Find where the given text appears and provide that cell's center as [X, Y] coordinate. 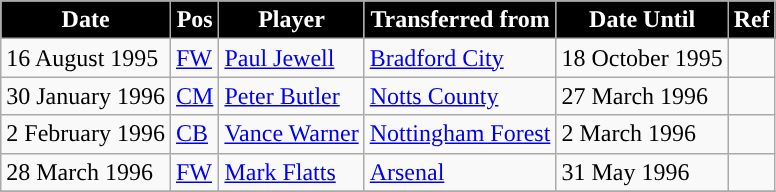
Arsenal [460, 172]
Ref [752, 20]
2 March 1996 [642, 134]
Paul Jewell [292, 58]
Vance Warner [292, 134]
Peter Butler [292, 96]
16 August 1995 [86, 58]
Date Until [642, 20]
30 January 1996 [86, 96]
2 February 1996 [86, 134]
28 March 1996 [86, 172]
Notts County [460, 96]
Date [86, 20]
Nottingham Forest [460, 134]
Player [292, 20]
Pos [194, 20]
Transferred from [460, 20]
18 October 1995 [642, 58]
CB [194, 134]
Mark Flatts [292, 172]
31 May 1996 [642, 172]
CM [194, 96]
Bradford City [460, 58]
27 March 1996 [642, 96]
